Find where the given text appears and provide that cell's center as (x, y) coordinate. 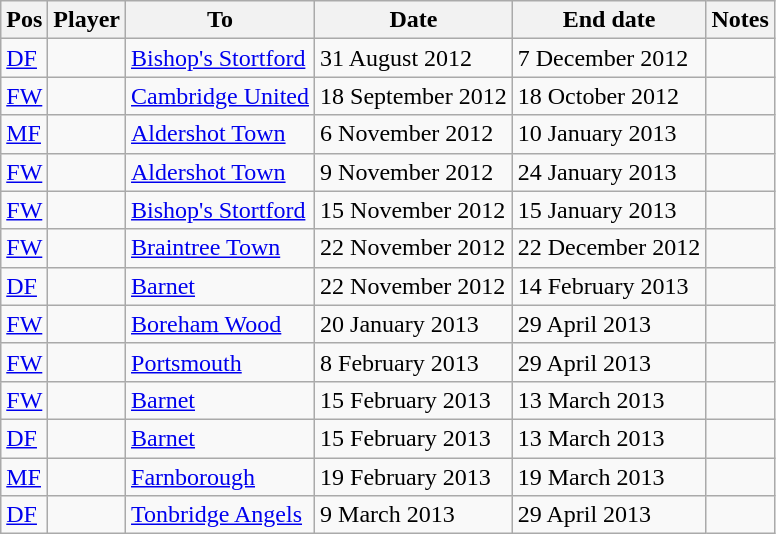
Pos (24, 20)
19 February 2013 (414, 477)
Boreham Wood (220, 324)
22 December 2012 (609, 248)
Portsmouth (220, 362)
18 October 2012 (609, 96)
Braintree Town (220, 248)
31 August 2012 (414, 58)
19 March 2013 (609, 477)
24 January 2013 (609, 172)
To (220, 20)
10 January 2013 (609, 134)
14 February 2013 (609, 286)
20 January 2013 (414, 324)
6 November 2012 (414, 134)
8 February 2013 (414, 362)
15 November 2012 (414, 210)
End date (609, 20)
Player (87, 20)
Tonbridge Angels (220, 515)
Farnborough (220, 477)
15 January 2013 (609, 210)
Notes (740, 20)
7 December 2012 (609, 58)
Cambridge United (220, 96)
Date (414, 20)
18 September 2012 (414, 96)
9 March 2013 (414, 515)
9 November 2012 (414, 172)
